Determine the (x, y) coordinate at the center of the cell enclosing the given text.  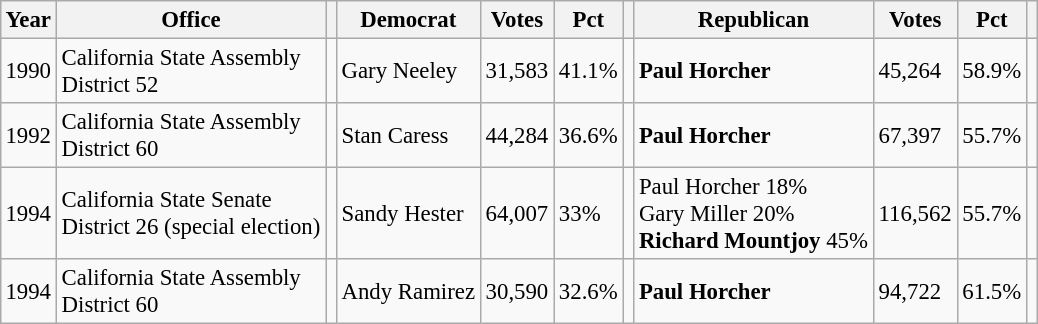
33% (588, 214)
64,007 (516, 214)
36.6% (588, 136)
California State Assembly District 52 (190, 70)
67,397 (915, 136)
Republican (754, 20)
41.1% (588, 70)
Year (28, 20)
31,583 (516, 70)
Stan Caress (408, 136)
45,264 (915, 70)
32.6% (588, 292)
44,284 (516, 136)
1992 (28, 136)
94,722 (915, 292)
30,590 (516, 292)
Andy Ramirez (408, 292)
1990 (28, 70)
Paul Horcher 18% Gary Miller 20%Richard Mountjoy 45% (754, 214)
California State Senate District 26 (special election) (190, 214)
Democrat (408, 20)
61.5% (992, 292)
Office (190, 20)
Gary Neeley (408, 70)
116,562 (915, 214)
Sandy Hester (408, 214)
58.9% (992, 70)
